Determine the (X, Y) coordinate at the center of the cell enclosing the given text.  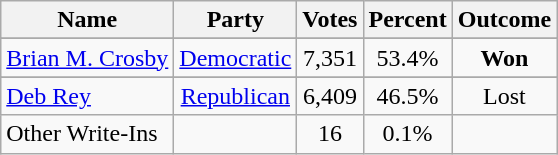
Name (88, 20)
Democratic (236, 58)
Brian M. Crosby (88, 58)
Other Write-Ins (88, 134)
6,409 (330, 96)
Outcome (504, 20)
Party (236, 20)
46.5% (408, 96)
Deb Rey (88, 96)
Percent (408, 20)
16 (330, 134)
Votes (330, 20)
Lost (504, 96)
0.1% (408, 134)
Republican (236, 96)
7,351 (330, 58)
Won (504, 58)
53.4% (408, 58)
